From the cell containing the given text, extract its center point as [x, y] coordinate. 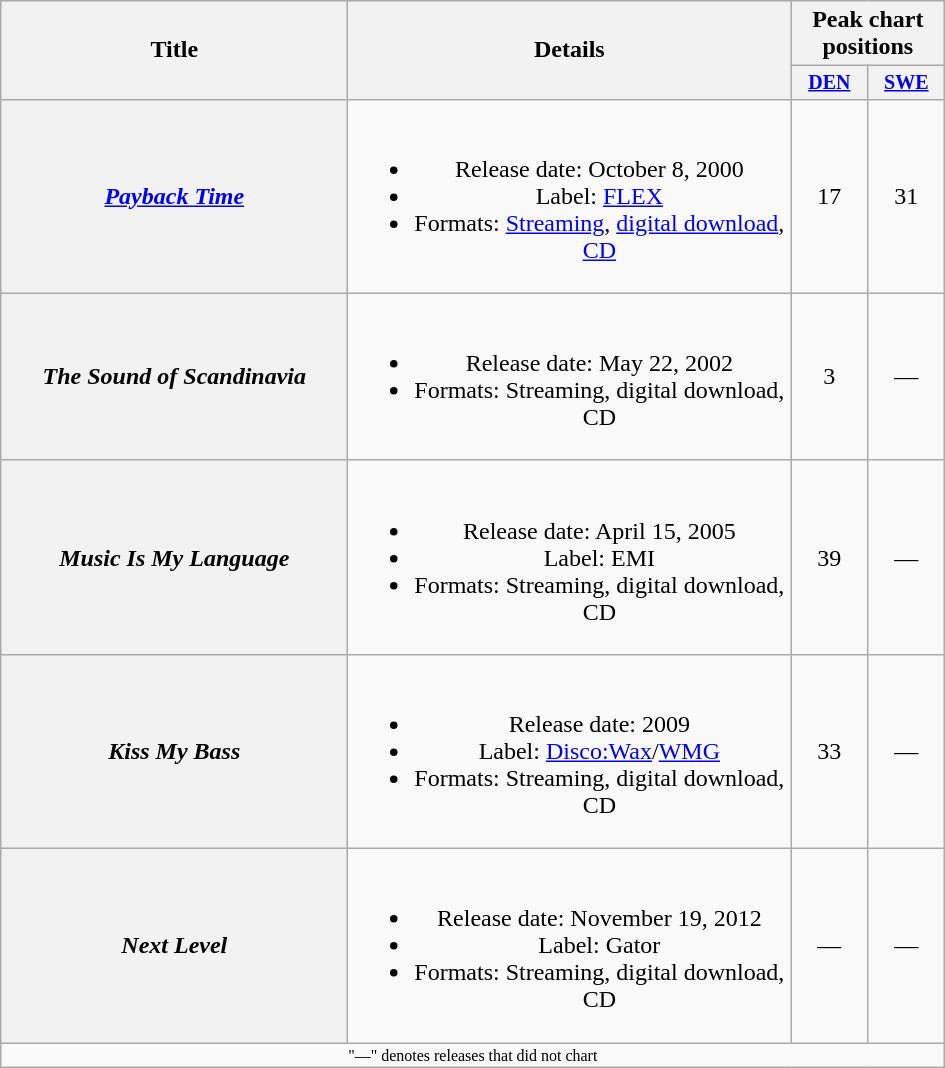
39 [830, 557]
33 [830, 751]
Next Level [174, 946]
SWE [906, 82]
Release date: May 22, 2002Formats: Streaming, digital download, CD [570, 376]
"—" denotes releases that did not chart [473, 1055]
Payback Time [174, 196]
Release date: November 19, 2012Label: GatorFormats: Streaming, digital download, CD [570, 946]
Peak chart positions [868, 34]
Release date: October 8, 2000Label: FLEXFormats: Streaming, digital download, CD [570, 196]
DEN [830, 82]
Release date: April 15, 2005Label: EMIFormats: Streaming, digital download, CD [570, 557]
3 [830, 376]
17 [830, 196]
Details [570, 50]
31 [906, 196]
Kiss My Bass [174, 751]
Release date: 2009Label: Disco:Wax/WMGFormats: Streaming, digital download, CD [570, 751]
Title [174, 50]
Music Is My Language [174, 557]
The Sound of Scandinavia [174, 376]
